Scan for the cell matching the given text and deliver its (x, y) coordinate at center. 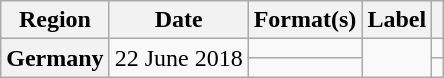
Date (178, 20)
Region (55, 20)
22 June 2018 (178, 58)
Label (397, 20)
Format(s) (305, 20)
Germany (55, 58)
